Pinpoint the cell where the given text exists, returning its [x, y] midpoint coordinate. 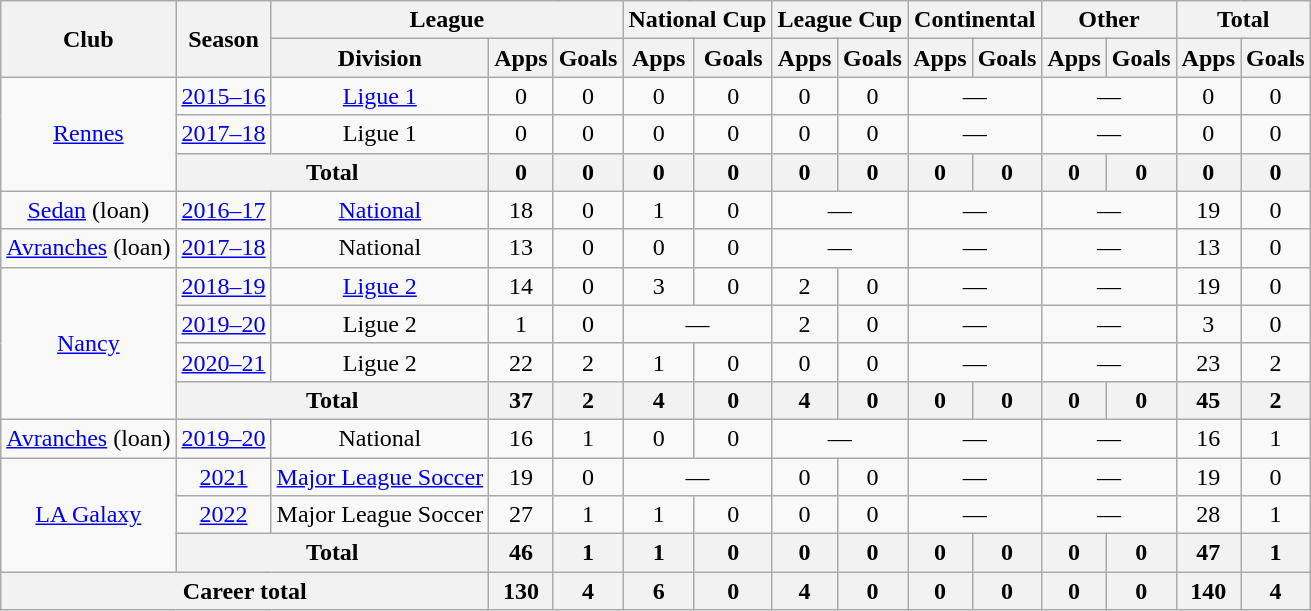
6 [659, 591]
Club [88, 39]
LA Galaxy [88, 515]
46 [521, 553]
League [447, 20]
45 [1208, 400]
League Cup [840, 20]
Season [224, 39]
Continental [975, 20]
2021 [224, 477]
27 [521, 515]
140 [1208, 591]
18 [521, 210]
National Cup [698, 20]
23 [1208, 362]
37 [521, 400]
2015–16 [224, 96]
47 [1208, 553]
130 [521, 591]
2020–21 [224, 362]
Nancy [88, 343]
Career total [245, 591]
28 [1208, 515]
Division [380, 58]
22 [521, 362]
Rennes [88, 134]
2018–19 [224, 286]
14 [521, 286]
Other [1109, 20]
Sedan (loan) [88, 210]
2022 [224, 515]
2016–17 [224, 210]
